Return (x, y) of the center of cell containing provided text 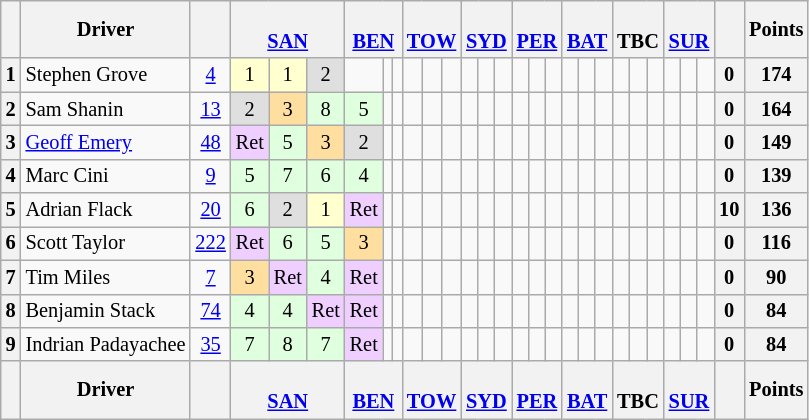
90 (776, 277)
Marc Cini (106, 176)
164 (776, 109)
10 (729, 210)
Geoff Emery (106, 142)
Sam Shanin (106, 109)
139 (776, 176)
Adrian Flack (106, 210)
136 (776, 210)
Indrian Padayachee (106, 344)
20 (210, 210)
222 (210, 243)
Tim Miles (106, 277)
Benjamin Stack (106, 311)
174 (776, 75)
74 (210, 311)
48 (210, 142)
35 (210, 344)
116 (776, 243)
Scott Taylor (106, 243)
149 (776, 142)
Stephen Grove (106, 75)
13 (210, 109)
